Extract the (X, Y) coordinate from the center of the cell holding the provided text.  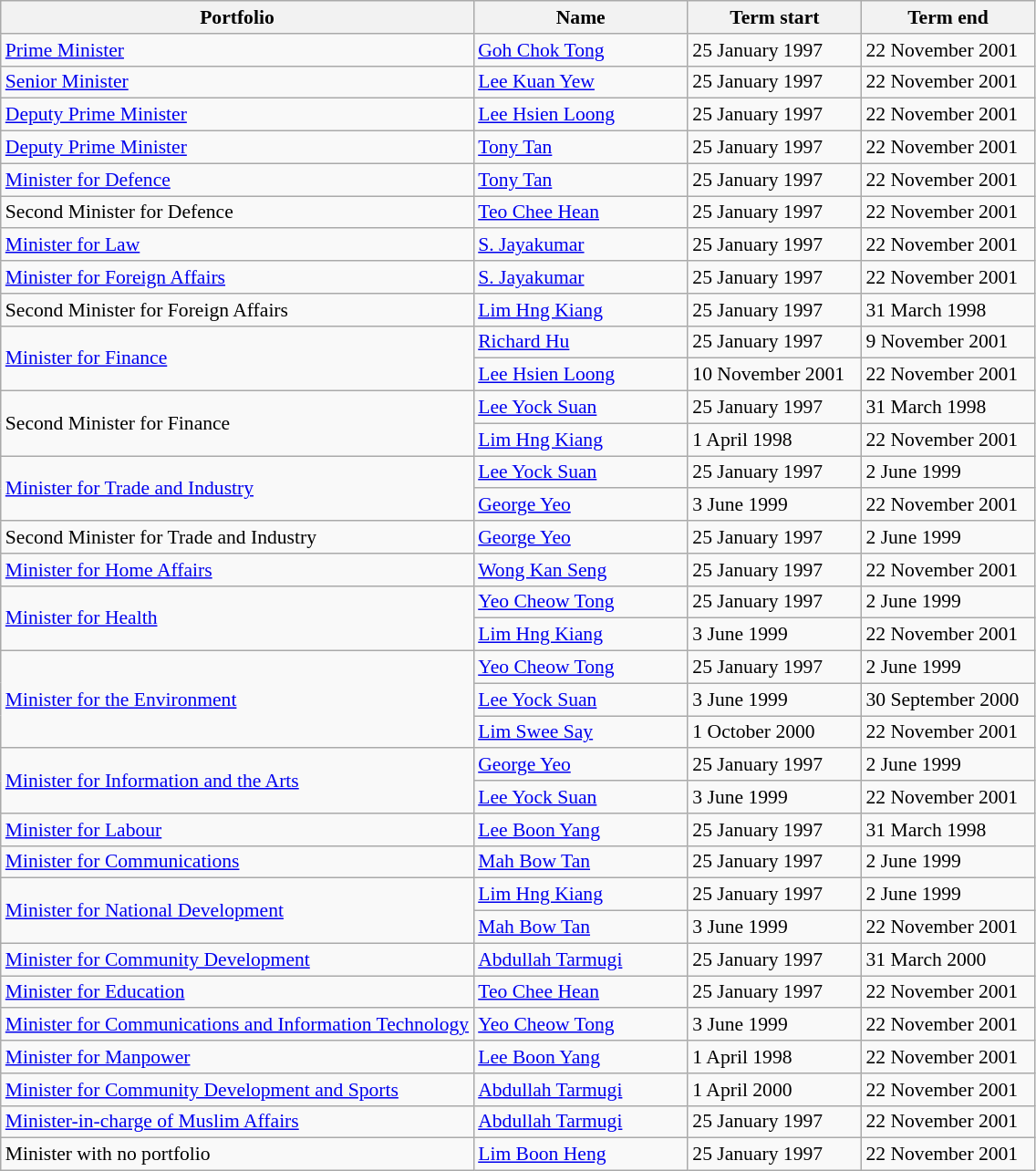
Lim Swee Say (580, 732)
Minister for Manpower (237, 1057)
Lee Kuan Yew (580, 82)
Minister for the Environment (237, 700)
Minister for National Development (237, 910)
Second Minister for Trade and Industry (237, 537)
1 April 2000 (774, 1090)
Minister for Law (237, 245)
Wong Kan Seng (580, 570)
Minister for Defence (237, 180)
Minister-in-charge of Muslim Affairs (237, 1122)
Term start (774, 17)
Minister for Health (237, 618)
Senior Minister (237, 82)
10 November 2001 (774, 375)
Lim Boon Heng (580, 1155)
9 November 2001 (948, 342)
Portfolio (237, 17)
Second Minister for Foreign Affairs (237, 310)
Second Minister for Finance (237, 423)
31 March 2000 (948, 959)
30 September 2000 (948, 699)
Minister for Foreign Affairs (237, 277)
Goh Chok Tong (580, 50)
Minister with no portfolio (237, 1155)
Minister for Information and the Arts (237, 781)
Minister for Community Development (237, 959)
Minister for Communications (237, 862)
Richard Hu (580, 342)
Minister for Communications and Information Technology (237, 1025)
Minister for Trade and Industry (237, 489)
Second Minister for Defence (237, 212)
Name (580, 17)
Minister for Finance (237, 358)
Minister for Education (237, 992)
Minister for Home Affairs (237, 570)
Term end (948, 17)
Minister for Labour (237, 830)
Minister for Community Development and Sports (237, 1090)
1 October 2000 (774, 732)
Prime Minister (237, 50)
